Detect which cell encompasses the target text, then output its (x, y) center coordinate. 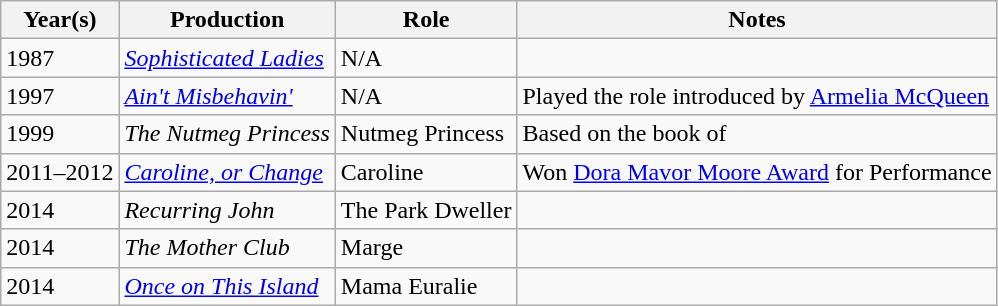
The Nutmeg Princess (227, 134)
Role (426, 20)
Played the role introduced by Armelia McQueen (757, 96)
Recurring John (227, 210)
Mama Euralie (426, 286)
Won Dora Mavor Moore Award for Performance (757, 172)
Caroline, or Change (227, 172)
2011–2012 (60, 172)
Ain't Misbehavin' (227, 96)
Once on This Island (227, 286)
Marge (426, 248)
Based on the book of (757, 134)
Notes (757, 20)
Year(s) (60, 20)
The Mother Club (227, 248)
Nutmeg Princess (426, 134)
The Park Dweller (426, 210)
Production (227, 20)
1997 (60, 96)
1987 (60, 58)
Sophisticated Ladies (227, 58)
Caroline (426, 172)
1999 (60, 134)
